Capture the cell that displays the provided text and extract its [X, Y] central coordinate. 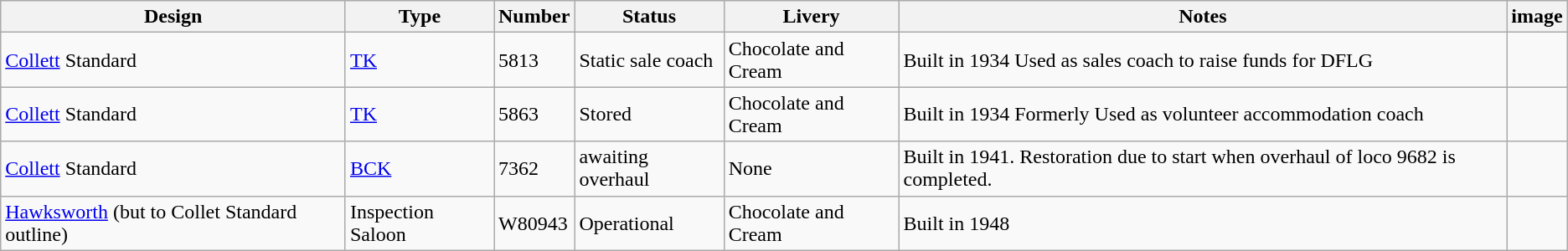
Hawksworth (but to Collet Standard outline) [173, 223]
Built in 1941. Restoration due to start when overhaul of loco 9682 is completed. [1203, 169]
Number [534, 17]
Type [419, 17]
5863 [534, 114]
Design [173, 17]
None [811, 169]
Built in 1934 Used as sales coach to raise funds for DFLG [1203, 60]
Status [649, 17]
Stored [649, 114]
BCK [419, 169]
Built in 1948 [1203, 223]
awaiting overhaul [649, 169]
7362 [534, 169]
Static sale coach [649, 60]
image [1537, 17]
Notes [1203, 17]
W80943 [534, 223]
Built in 1934 Formerly Used as volunteer accommodation coach [1203, 114]
5813 [534, 60]
Inspection Saloon [419, 223]
Operational [649, 223]
Livery [811, 17]
